Determine the [X, Y] coordinate at the center of the cell enclosing the given text.  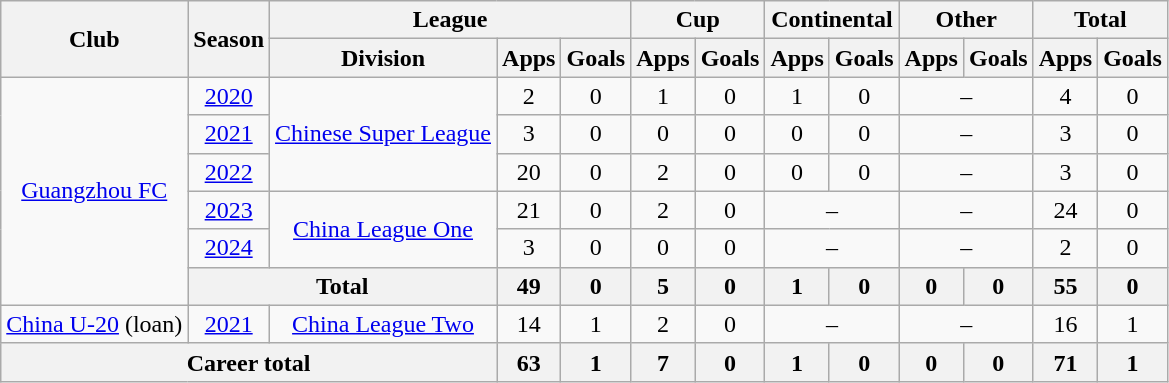
24 [1065, 210]
14 [529, 324]
21 [529, 210]
Other [966, 20]
Guangzhou FC [94, 191]
5 [663, 286]
Division [384, 58]
71 [1065, 362]
4 [1065, 96]
League [450, 20]
Season [229, 39]
7 [663, 362]
China League One [384, 229]
2022 [229, 172]
2023 [229, 210]
2024 [229, 248]
2020 [229, 96]
China League Two [384, 324]
Cup [698, 20]
Career total [249, 362]
Chinese Super League [384, 134]
China U-20 (loan) [94, 324]
63 [529, 362]
16 [1065, 324]
Club [94, 39]
55 [1065, 286]
49 [529, 286]
Continental [832, 20]
20 [529, 172]
